Return [x, y] of the center of cell containing provided text 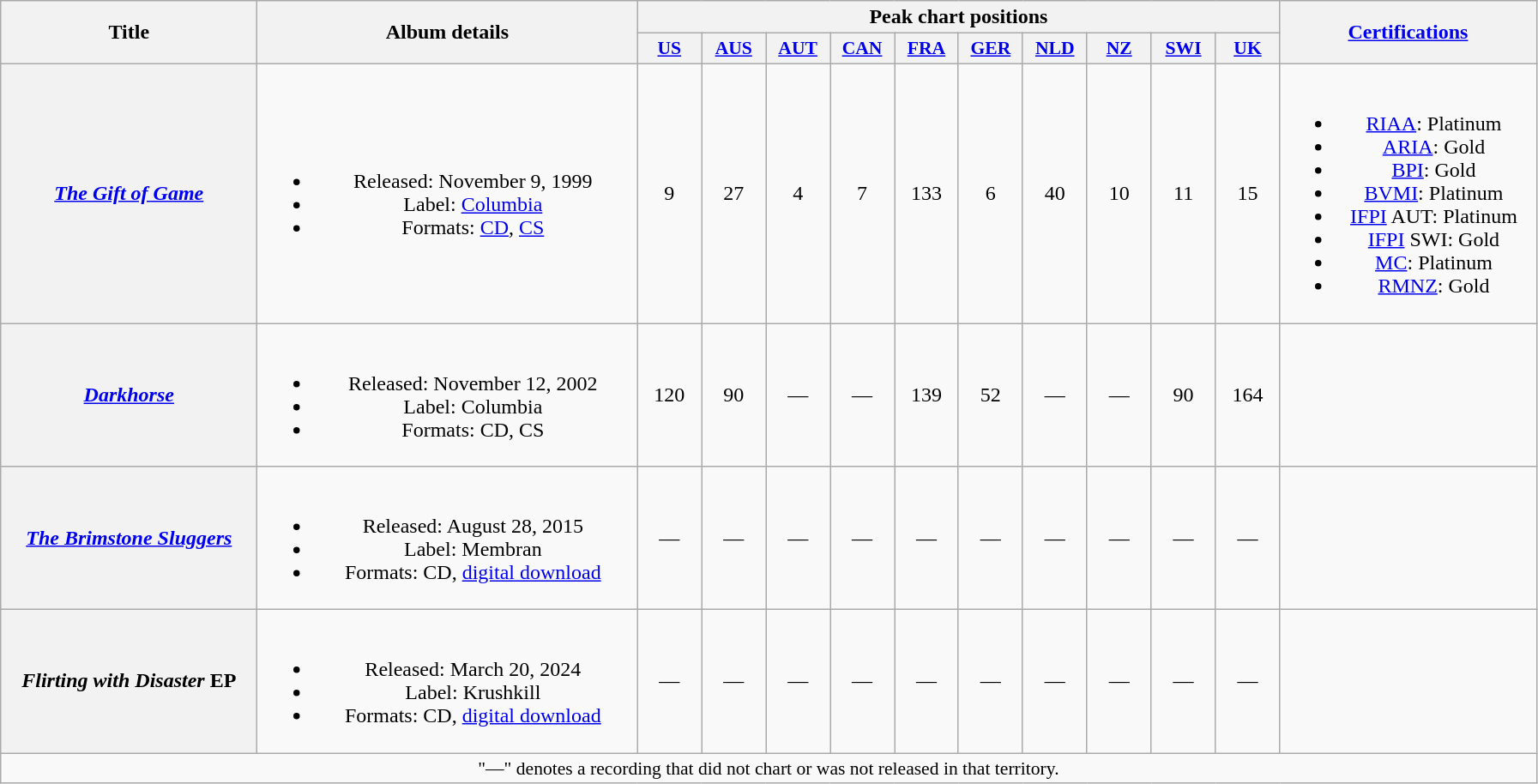
120 [669, 395]
Released: November 12, 2002Label: ColumbiaFormats: CD, CS [448, 395]
Peak chart positions [959, 17]
9 [669, 193]
7 [863, 193]
40 [1055, 193]
6 [990, 193]
10 [1119, 193]
Title [129, 33]
AUT [798, 49]
Released: August 28, 2015Label: MembranFormats: CD, digital download [448, 539]
164 [1247, 395]
4 [798, 193]
133 [926, 193]
NZ [1119, 49]
SWI [1184, 49]
The Gift of Game [129, 193]
139 [926, 395]
52 [990, 395]
Released: March 20, 2024Label: KrushkillFormats: CD, digital download [448, 681]
Album details [448, 33]
CAN [863, 49]
FRA [926, 49]
Certifications [1408, 33]
Flirting with Disaster EP [129, 681]
NLD [1055, 49]
UK [1247, 49]
15 [1247, 193]
Darkhorse [129, 395]
"—" denotes a recording that did not chart or was not released in that territory. [769, 769]
GER [990, 49]
The Brimstone Sluggers [129, 539]
27 [734, 193]
11 [1184, 193]
RIAA: PlatinumARIA: GoldBPI: GoldBVMI: PlatinumIFPI AUT: PlatinumIFPI SWI: GoldMC: PlatinumRMNZ: Gold [1408, 193]
AUS [734, 49]
US [669, 49]
Released: November 9, 1999Label: ColumbiaFormats: CD, CS [448, 193]
